Determine the (x, y) coordinate at the center of the cell enclosing the given text.  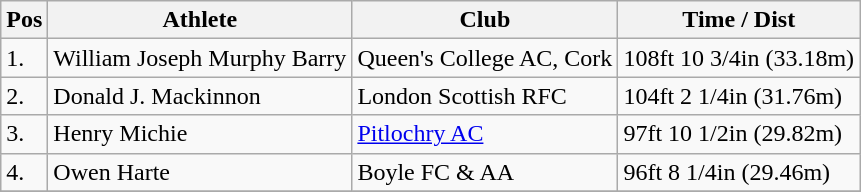
Owen Harte (200, 172)
4. (24, 172)
Athlete (200, 20)
97ft 10 1/2in (29.82m) (739, 134)
2. (24, 96)
108ft 10 3/4in (33.18m) (739, 58)
Boyle FC & AA (485, 172)
London Scottish RFC (485, 96)
Pitlochry AC (485, 134)
3. (24, 134)
Time / Dist (739, 20)
William Joseph Murphy Barry (200, 58)
1. (24, 58)
96ft 8 1/4in (29.46m) (739, 172)
Queen's College AC, Cork (485, 58)
Pos (24, 20)
Club (485, 20)
Henry Michie (200, 134)
104ft 2 1/4in (31.76m) (739, 96)
Donald J. Mackinnon (200, 96)
